Find where the given text appears and provide that cell's center as (x, y) coordinate. 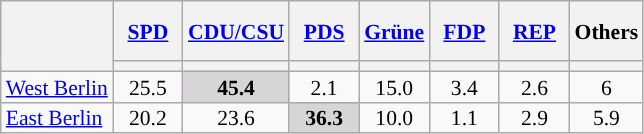
PDS (324, 31)
45.4 (236, 86)
10.0 (394, 118)
15.0 (394, 86)
3.4 (464, 86)
2.6 (534, 86)
Others (607, 31)
Grüne (394, 31)
2.9 (534, 118)
5.9 (607, 118)
6 (607, 86)
1.1 (464, 118)
FDP (464, 31)
West Berlin (57, 86)
25.5 (148, 86)
36.3 (324, 118)
23.6 (236, 118)
2.1 (324, 86)
20.2 (148, 118)
CDU/CSU (236, 31)
REP (534, 31)
East Berlin (57, 118)
SPD (148, 31)
